Pinpoint the cell where the given text exists, returning its (X, Y) midpoint coordinate. 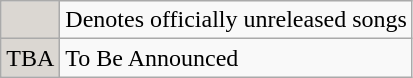
Denotes officially unreleased songs (236, 20)
TBA (30, 58)
To Be Announced (236, 58)
